Provide the (X, Y) coordinate of the cell's center where the given text is located.  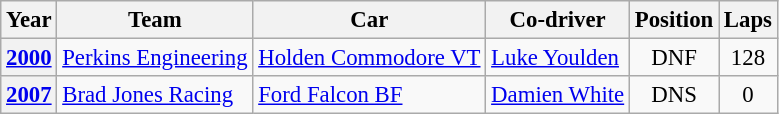
Year (29, 20)
Co-driver (558, 20)
0 (748, 95)
Ford Falcon BF (370, 95)
DNS (674, 95)
DNF (674, 58)
Holden Commodore VT (370, 58)
Damien White (558, 95)
Team (155, 20)
Luke Youlden (558, 58)
2007 (29, 95)
Brad Jones Racing (155, 95)
Perkins Engineering (155, 58)
Position (674, 20)
2000 (29, 58)
Car (370, 20)
128 (748, 58)
Laps (748, 20)
